Find where the given text appears and provide that cell's center as (x, y) coordinate. 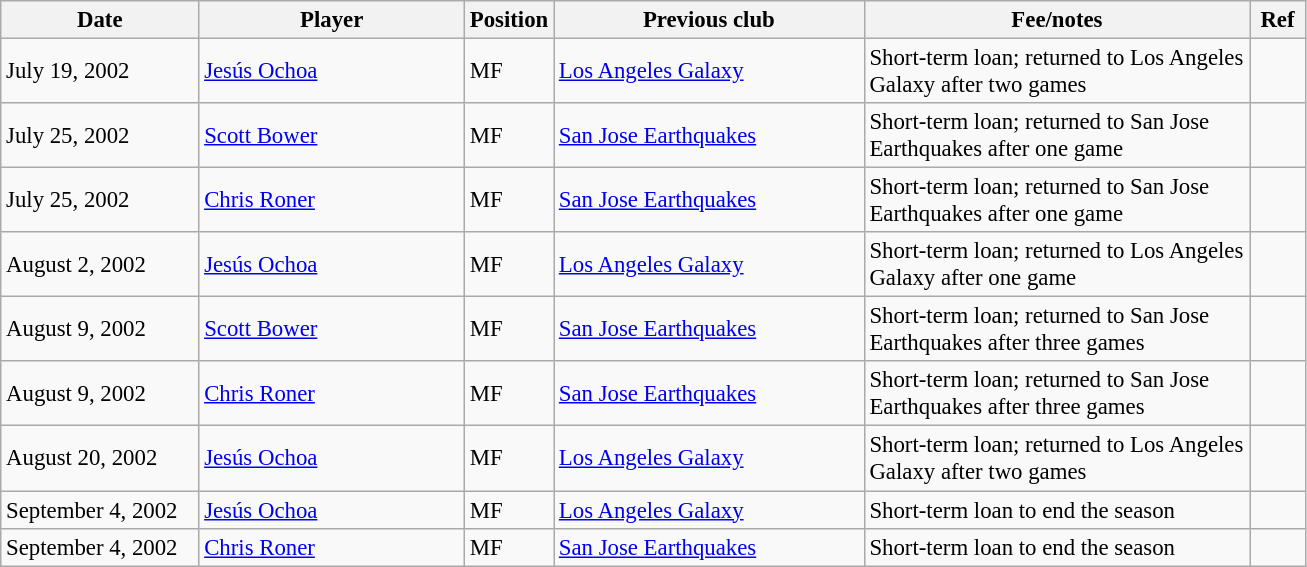
August 20, 2002 (100, 458)
Position (508, 20)
Ref (1278, 20)
Date (100, 20)
Short-term loan; returned to Los Angeles Galaxy after one game (1057, 264)
Player (332, 20)
August 2, 2002 (100, 264)
Previous club (710, 20)
July 19, 2002 (100, 72)
Fee/notes (1057, 20)
